Pinpoint the cell where the given text exists, returning its [X, Y] midpoint coordinate. 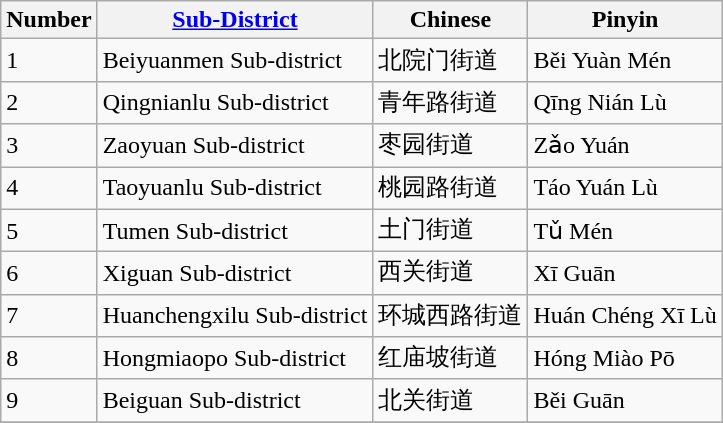
西关街道 [450, 274]
Zǎo Yuán [625, 146]
青年路街道 [450, 102]
Chinese [450, 20]
Beiguan Sub-district [235, 400]
Xī Guān [625, 274]
4 [49, 188]
Hóng Miào Pō [625, 358]
北关街道 [450, 400]
8 [49, 358]
Taoyuanlu Sub-district [235, 188]
Zaoyuan Sub-district [235, 146]
Tǔ Mén [625, 230]
Qingnianlu Sub-district [235, 102]
Number [49, 20]
Xiguan Sub-district [235, 274]
Hongmiaopo Sub-district [235, 358]
Tumen Sub-district [235, 230]
Běi Guān [625, 400]
桃园路街道 [450, 188]
Táo Yuán Lù [625, 188]
5 [49, 230]
Huán Chéng Xī Lù [625, 316]
Beiyuanmen Sub-district [235, 60]
环城西路街道 [450, 316]
7 [49, 316]
北院门街道 [450, 60]
Sub-District [235, 20]
2 [49, 102]
3 [49, 146]
Pinyin [625, 20]
9 [49, 400]
1 [49, 60]
红庙坡街道 [450, 358]
土门街道 [450, 230]
Qīng Nián Lù [625, 102]
Huanchengxilu Sub-district [235, 316]
枣园街道 [450, 146]
6 [49, 274]
Běi Yuàn Mén [625, 60]
